Output the (X, Y) coordinate of the center of the cell containing the given text.  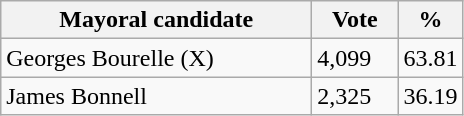
% (430, 20)
Georges Bourelle (X) (156, 58)
Vote (355, 20)
James Bonnell (156, 96)
4,099 (355, 58)
2,325 (355, 96)
Mayoral candidate (156, 20)
63.81 (430, 58)
36.19 (430, 96)
